Provide the [X, Y] coordinate of the cell's center where the given text is located.  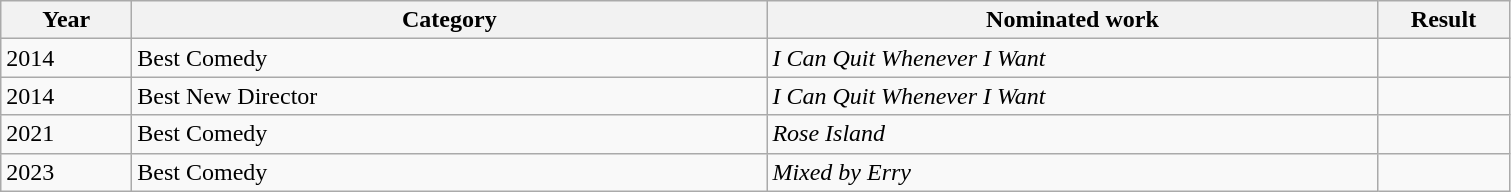
Year [66, 20]
Category [450, 20]
2023 [66, 172]
Best New Director [450, 96]
2021 [66, 134]
Rose Island [1072, 134]
Result [1444, 20]
Nominated work [1072, 20]
Mixed by Erry [1072, 172]
